Locate the cell with the specified text and output its [X, Y] center coordinate. 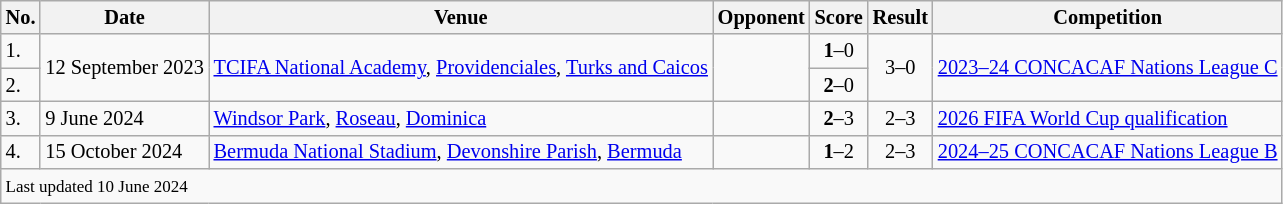
12 September 2023 [124, 68]
Venue [461, 17]
Date [124, 17]
Bermuda National Stadium, Devonshire Parish, Bermuda [461, 152]
Opponent [762, 17]
1. [21, 51]
2023–24 CONCACAF Nations League C [1108, 68]
1–0 [839, 51]
Competition [1108, 17]
4. [21, 152]
15 October 2024 [124, 152]
9 June 2024 [124, 118]
Windsor Park, Roseau, Dominica [461, 118]
Score [839, 17]
2024–25 CONCACAF Nations League B [1108, 152]
2. [21, 85]
2–0 [839, 85]
1–2 [839, 152]
TCIFA National Academy, Providenciales, Turks and Caicos [461, 68]
3. [21, 118]
Last updated 10 June 2024 [642, 186]
2026 FIFA World Cup qualification [1108, 118]
Result [900, 17]
No. [21, 17]
3–0 [900, 68]
